Capture the cell that displays the provided text and extract its [X, Y] central coordinate. 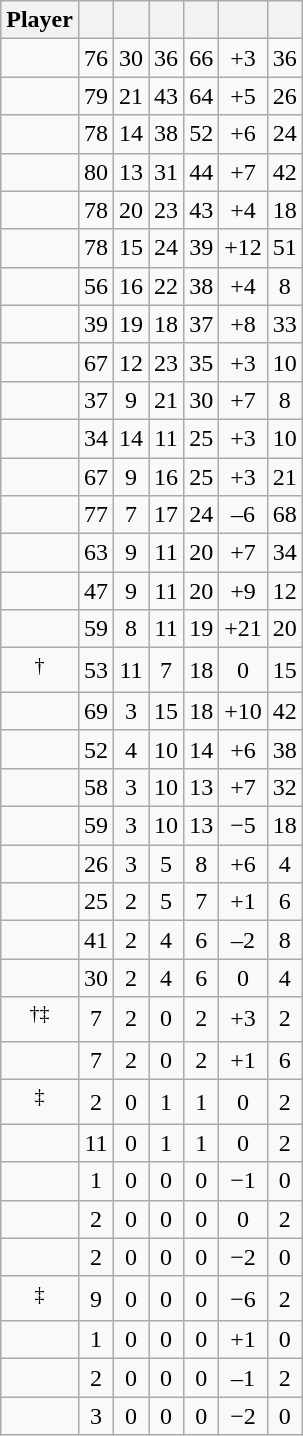
–6 [244, 515]
63 [96, 553]
79 [96, 96]
22 [166, 286]
80 [96, 172]
Player [40, 20]
–1 [244, 1378]
31 [166, 172]
77 [96, 515]
+9 [244, 591]
†‡ [40, 1020]
−1 [244, 1181]
68 [284, 515]
58 [96, 787]
66 [202, 58]
17 [166, 515]
51 [284, 248]
+21 [244, 629]
53 [96, 670]
44 [202, 172]
+8 [244, 324]
+5 [244, 96]
64 [202, 96]
+12 [244, 248]
33 [284, 324]
41 [96, 940]
76 [96, 58]
32 [284, 787]
69 [96, 711]
56 [96, 286]
+10 [244, 711]
35 [202, 362]
† [40, 670]
−6 [244, 1298]
−5 [244, 826]
47 [96, 591]
–2 [244, 940]
